Search for the cell housing the specified text and yield its [x, y] center coordinate. 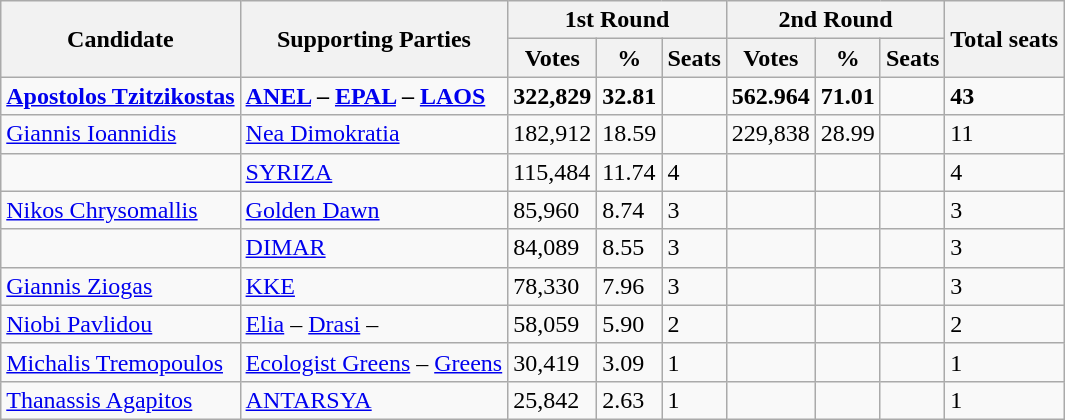
Apostolos Tzitzikostas [120, 96]
322,829 [552, 96]
Nea Dimokratia [374, 134]
2.63 [630, 400]
8.74 [630, 210]
28.99 [848, 134]
71.01 [848, 96]
32.81 [630, 96]
Niobi Pavlidou [120, 324]
Elia – Drasi – [374, 324]
ANEL – EPAL – LAOS [374, 96]
Nikos Chrysomallis [120, 210]
SYRIZA [374, 172]
43 [1004, 96]
18.59 [630, 134]
2nd Round [836, 20]
182,912 [552, 134]
562.964 [770, 96]
Supporting Parties [374, 39]
Candidate [120, 39]
Giannis Ziogas [120, 286]
KKE [374, 286]
Michalis Tremopoulos [120, 362]
3.09 [630, 362]
78,330 [552, 286]
ANTARSYA [374, 400]
30,419 [552, 362]
DIMAR [374, 248]
1st Round [618, 20]
Golden Dawn [374, 210]
11 [1004, 134]
7.96 [630, 286]
85,960 [552, 210]
Thanassis Agapitos [120, 400]
Total seats [1004, 39]
5.90 [630, 324]
25,842 [552, 400]
8.55 [630, 248]
84,089 [552, 248]
115,484 [552, 172]
11.74 [630, 172]
Giannis Ioannidis [120, 134]
Ecologist Greens – Greens [374, 362]
58,059 [552, 324]
229,838 [770, 134]
